For the text-containing cell, return its midpoint in (X, Y) coordinate format. 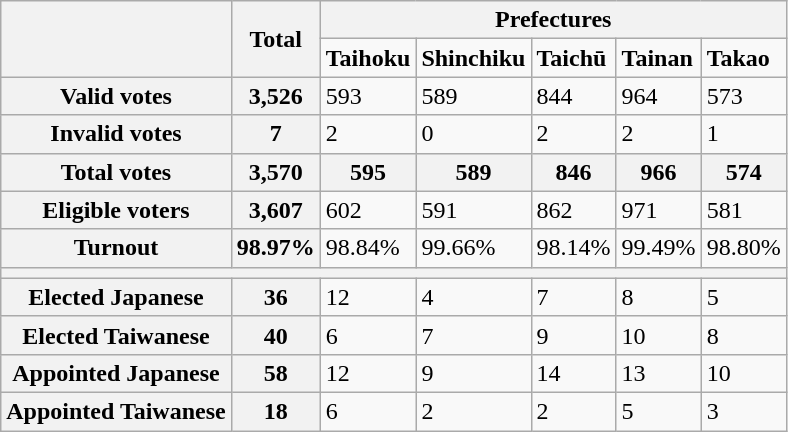
Turnout (116, 248)
3,607 (276, 210)
Total votes (116, 172)
846 (574, 172)
844 (574, 96)
Invalid votes (116, 134)
3,570 (276, 172)
3 (744, 411)
602 (368, 210)
581 (744, 210)
1 (744, 134)
573 (744, 96)
Appointed Taiwanese (116, 411)
58 (276, 373)
Shinchiku (474, 58)
Elected Japanese (116, 297)
Prefectures (553, 20)
99.49% (658, 248)
971 (658, 210)
99.66% (474, 248)
862 (574, 210)
0 (474, 134)
98.80% (744, 248)
Taihoku (368, 58)
13 (658, 373)
591 (474, 210)
574 (744, 172)
Taichū (574, 58)
Valid votes (116, 96)
Elected Taiwanese (116, 335)
4 (474, 297)
98.14% (574, 248)
98.97% (276, 248)
14 (574, 373)
36 (276, 297)
98.84% (368, 248)
Takao (744, 58)
18 (276, 411)
40 (276, 335)
966 (658, 172)
964 (658, 96)
Eligible voters (116, 210)
Total (276, 39)
593 (368, 96)
Tainan (658, 58)
3,526 (276, 96)
595 (368, 172)
Appointed Japanese (116, 373)
